Return the [X, Y] coordinate for the center point of the cell that contains the specified text.  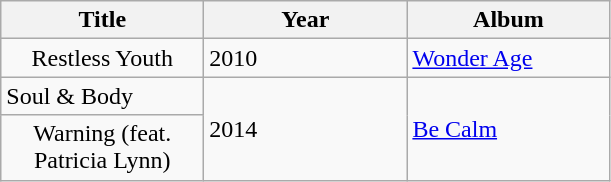
Restless Youth [102, 58]
Year [306, 20]
Be Calm [508, 128]
2010 [306, 58]
Album [508, 20]
Wonder Age [508, 58]
Warning (feat. Patricia Lynn) [102, 148]
Soul & Body [102, 96]
2014 [306, 128]
Title [102, 20]
